Locate the cell with the specified text and output its [x, y] center coordinate. 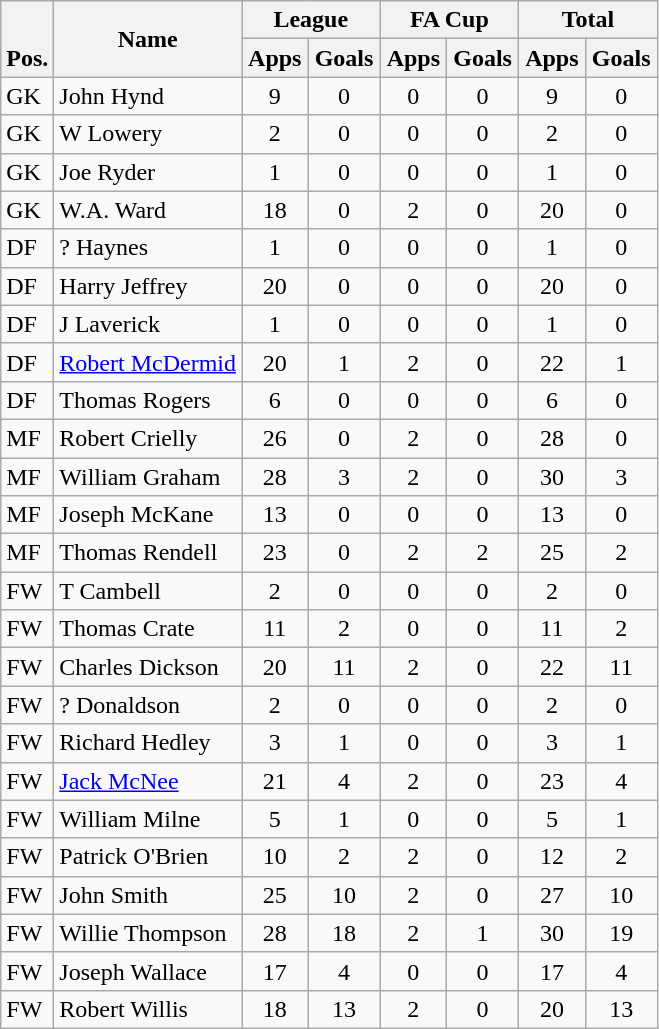
Joseph McKane [148, 515]
Robert Willis [148, 1009]
? Donaldson [148, 705]
19 [621, 933]
Joseph Wallace [148, 971]
FA Cup [450, 20]
Willie Thompson [148, 933]
Thomas Rogers [148, 400]
John Smith [148, 895]
J Laverick [148, 324]
T Cambell [148, 591]
Robert McDermid [148, 362]
William Graham [148, 477]
Jack McNee [148, 781]
12 [552, 857]
W Lowery [148, 134]
W.A. Ward [148, 210]
Total [588, 20]
21 [276, 781]
Richard Hedley [148, 743]
Name [148, 39]
Robert Crielly [148, 438]
Thomas Crate [148, 629]
League [312, 20]
Charles Dickson [148, 667]
27 [552, 895]
? Haynes [148, 248]
Pos. [28, 39]
Harry Jeffrey [148, 286]
Thomas Rendell [148, 553]
John Hynd [148, 96]
Joe Ryder [148, 172]
26 [276, 438]
William Milne [148, 819]
Patrick O'Brien [148, 857]
